Identify which cell holds the provided text, then report its (X, Y) central coordinate. 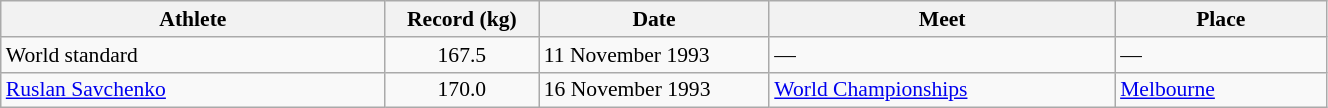
World standard (193, 55)
11 November 1993 (654, 55)
167.5 (462, 55)
Melbourne (1220, 90)
170.0 (462, 90)
16 November 1993 (654, 90)
Place (1220, 19)
Athlete (193, 19)
World Championships (942, 90)
Meet (942, 19)
Ruslan Savchenko (193, 90)
Date (654, 19)
Record (kg) (462, 19)
